For the text-containing cell, return its midpoint in (X, Y) coordinate format. 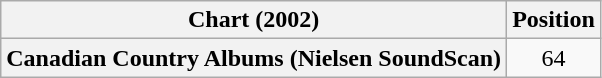
64 (554, 58)
Canadian Country Albums (Nielsen SoundScan) (254, 58)
Chart (2002) (254, 20)
Position (554, 20)
